Return [x, y] of the center of cell containing provided text 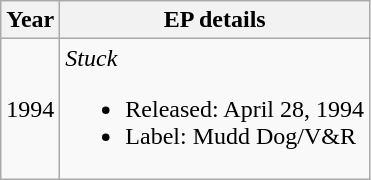
StuckReleased: April 28, 1994Label: Mudd Dog/V&R [215, 109]
1994 [30, 109]
Year [30, 20]
EP details [215, 20]
